Search for the cell housing the specified text and yield its (X, Y) center coordinate. 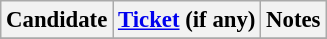
Ticket (if any) (187, 20)
Notes (294, 20)
Candidate (57, 20)
